Capture the cell that displays the provided text and extract its [X, Y] central coordinate. 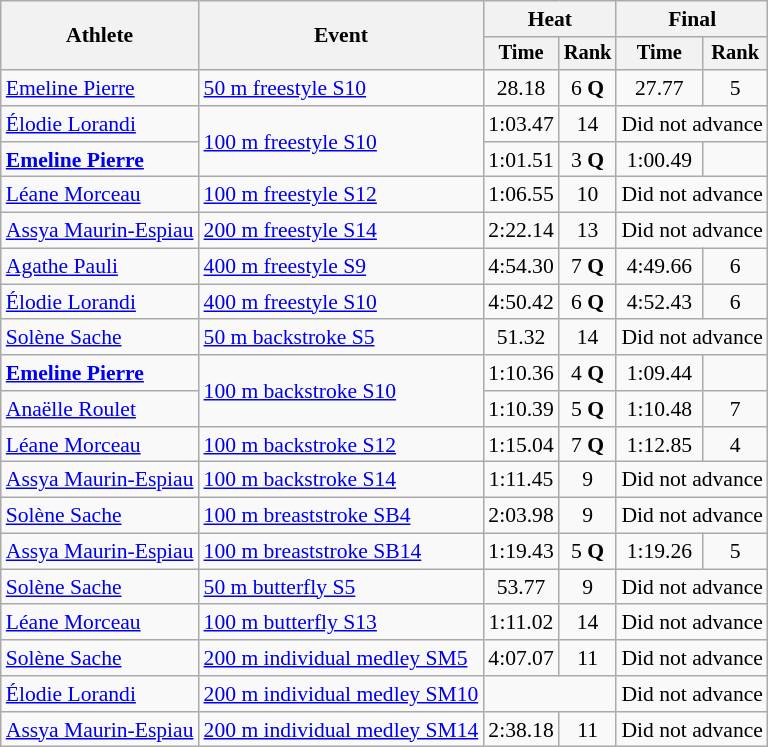
1:01.51 [520, 160]
1:12.85 [659, 445]
1:19.43 [520, 552]
Agathe Pauli [100, 267]
200 m individual medley SM10 [342, 694]
Event [342, 36]
4:52.43 [659, 302]
100 m butterfly S13 [342, 623]
100 m backstroke S14 [342, 480]
51.32 [520, 338]
53.77 [520, 587]
2:22.14 [520, 231]
4:07.07 [520, 658]
4 [735, 445]
50 m backstroke S5 [342, 338]
200 m individual medley SM5 [342, 658]
Heat [550, 19]
4:54.30 [520, 267]
3 Q [588, 160]
Anaëlle Roulet [100, 409]
10 [588, 195]
Final [692, 19]
11 [588, 658]
1:06.55 [520, 195]
1:10.39 [520, 409]
1:03.47 [520, 124]
Athlete [100, 36]
1:10.48 [659, 409]
1:10.36 [520, 373]
7 [735, 409]
1:11.45 [520, 480]
100 m backstroke S12 [342, 445]
13 [588, 231]
100 m freestyle S10 [342, 142]
28.18 [520, 88]
2:03.98 [520, 516]
4 Q [588, 373]
27.77 [659, 88]
50 m butterfly S5 [342, 587]
4:49.66 [659, 267]
400 m freestyle S9 [342, 267]
4:50.42 [520, 302]
1:09.44 [659, 373]
1:00.49 [659, 160]
400 m freestyle S10 [342, 302]
1:19.26 [659, 552]
100 m breaststroke SB14 [342, 552]
1:11.02 [520, 623]
1:15.04 [520, 445]
200 m freestyle S14 [342, 231]
100 m backstroke S10 [342, 390]
50 m freestyle S10 [342, 88]
100 m breaststroke SB4 [342, 516]
100 m freestyle S12 [342, 195]
